Scan for the cell matching the given text and deliver its [X, Y] coordinate at center. 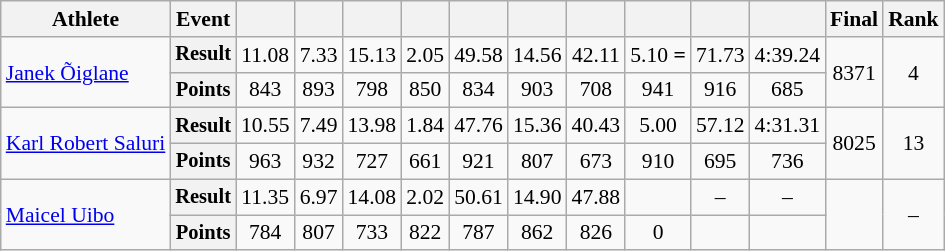
13.98 [372, 126]
4:31.31 [788, 126]
8025 [854, 144]
7.33 [319, 55]
Rank [914, 19]
6.97 [319, 197]
4 [914, 72]
787 [478, 233]
11.35 [266, 197]
695 [720, 162]
733 [372, 233]
708 [596, 90]
826 [596, 233]
685 [788, 90]
862 [538, 233]
47.76 [478, 126]
11.08 [266, 55]
4:39.24 [788, 55]
661 [425, 162]
834 [478, 90]
Athlete [86, 19]
14.56 [538, 55]
5.00 [658, 126]
2.02 [425, 197]
15.13 [372, 55]
843 [266, 90]
0 [658, 233]
822 [425, 233]
850 [425, 90]
14.08 [372, 197]
71.73 [720, 55]
57.12 [720, 126]
Event [203, 19]
10.55 [266, 126]
798 [372, 90]
5.10 = [658, 55]
47.88 [596, 197]
Final [854, 19]
Maicel Uibo [86, 214]
7.49 [319, 126]
Karl Robert Saluri [86, 144]
14.90 [538, 197]
963 [266, 162]
Janek Õiglane [86, 72]
49.58 [478, 55]
910 [658, 162]
1.84 [425, 126]
13 [914, 144]
727 [372, 162]
40.43 [596, 126]
784 [266, 233]
941 [658, 90]
893 [319, 90]
932 [319, 162]
50.61 [478, 197]
2.05 [425, 55]
8371 [854, 72]
903 [538, 90]
916 [720, 90]
15.36 [538, 126]
921 [478, 162]
42.11 [596, 55]
736 [788, 162]
673 [596, 162]
